Determine the [X, Y] coordinate at the center of the cell enclosing the given text.  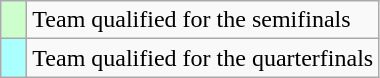
Team qualified for the quarterfinals [203, 58]
Team qualified for the semifinals [203, 20]
